Extract the (X, Y) coordinate from the center of the cell holding the provided text.  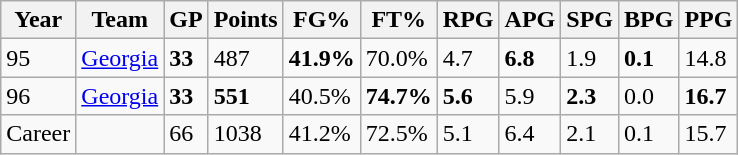
2.1 (590, 134)
6.8 (530, 58)
GP (186, 20)
487 (246, 58)
96 (38, 96)
16.7 (708, 96)
1.9 (590, 58)
FT% (398, 20)
14.8 (708, 58)
BPG (649, 20)
74.7% (398, 96)
6.4 (530, 134)
Year (38, 20)
1038 (246, 134)
15.7 (708, 134)
5.1 (468, 134)
5.6 (468, 96)
5.9 (530, 96)
551 (246, 96)
0.0 (649, 96)
PPG (708, 20)
FG% (322, 20)
4.7 (468, 58)
APG (530, 20)
Career (38, 134)
SPG (590, 20)
95 (38, 58)
RPG (468, 20)
66 (186, 134)
40.5% (322, 96)
2.3 (590, 96)
70.0% (398, 58)
41.9% (322, 58)
Points (246, 20)
72.5% (398, 134)
41.2% (322, 134)
Team (120, 20)
